Extract the (x, y) coordinate from the center of the cell holding the provided text.  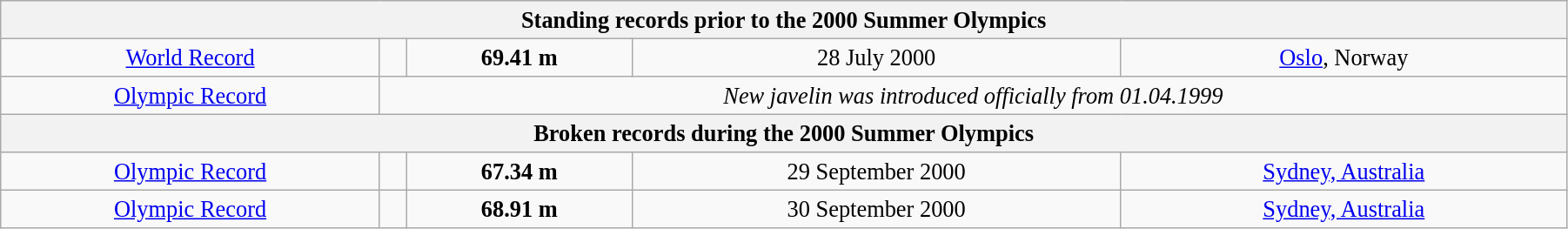
30 September 2000 (876, 209)
New javelin was introduced officially from 01.04.1999 (973, 95)
Standing records prior to the 2000 Summer Olympics (784, 19)
28 July 2000 (876, 57)
World Record (191, 57)
68.91 m (519, 209)
Oslo, Norway (1344, 57)
69.41 m (519, 57)
29 September 2000 (876, 172)
Broken records during the 2000 Summer Olympics (784, 133)
67.34 m (519, 172)
